Search for the cell housing the specified text and yield its [x, y] center coordinate. 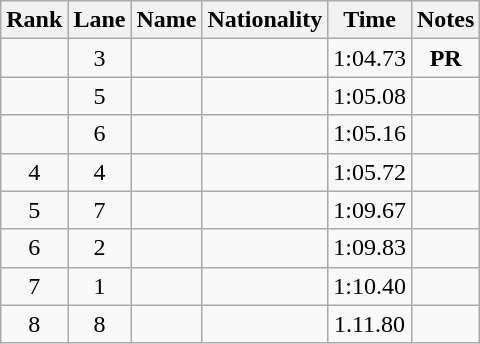
2 [100, 248]
1:09.83 [370, 248]
1:09.67 [370, 210]
3 [100, 58]
1:05.16 [370, 134]
1:05.72 [370, 172]
1:10.40 [370, 286]
Nationality [265, 20]
Time [370, 20]
Notes [445, 20]
Rank [34, 20]
1:04.73 [370, 58]
1 [100, 286]
PR [445, 58]
1.11.80 [370, 324]
1:05.08 [370, 96]
Name [166, 20]
Lane [100, 20]
